Find where the given text appears and provide that cell's center as (x, y) coordinate. 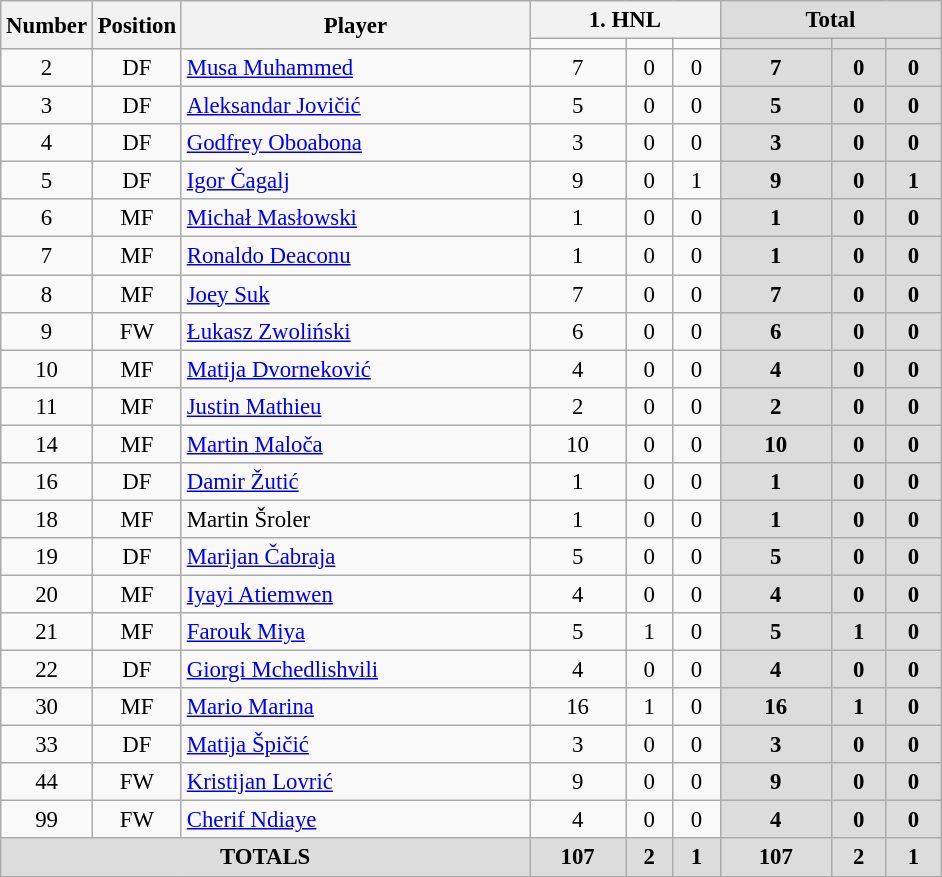
Kristijan Lovrić (355, 782)
Damir Žutić (355, 482)
Total (830, 20)
TOTALS (266, 858)
Number (47, 25)
Godfrey Oboabona (355, 143)
20 (47, 594)
Joey Suk (355, 294)
30 (47, 707)
99 (47, 820)
Position (136, 25)
19 (47, 557)
Giorgi Mchedlishvili (355, 670)
Łukasz Zwoliński (355, 331)
Igor Čagalj (355, 181)
Martin Šroler (355, 519)
44 (47, 782)
Iyayi Atiemwen (355, 594)
33 (47, 745)
Cherif Ndiaye (355, 820)
Justin Mathieu (355, 406)
1. HNL (626, 20)
22 (47, 670)
Matija Dvorneković (355, 369)
Musa Muhammed (355, 68)
Martin Maloča (355, 444)
21 (47, 632)
18 (47, 519)
Michał Masłowski (355, 219)
Matija Špičić (355, 745)
Player (355, 25)
8 (47, 294)
Aleksandar Jovičić (355, 106)
Marijan Čabraja (355, 557)
Ronaldo Deaconu (355, 256)
Farouk Miya (355, 632)
11 (47, 406)
14 (47, 444)
Mario Marina (355, 707)
